For the text-containing cell, return its midpoint in [X, Y] coordinate format. 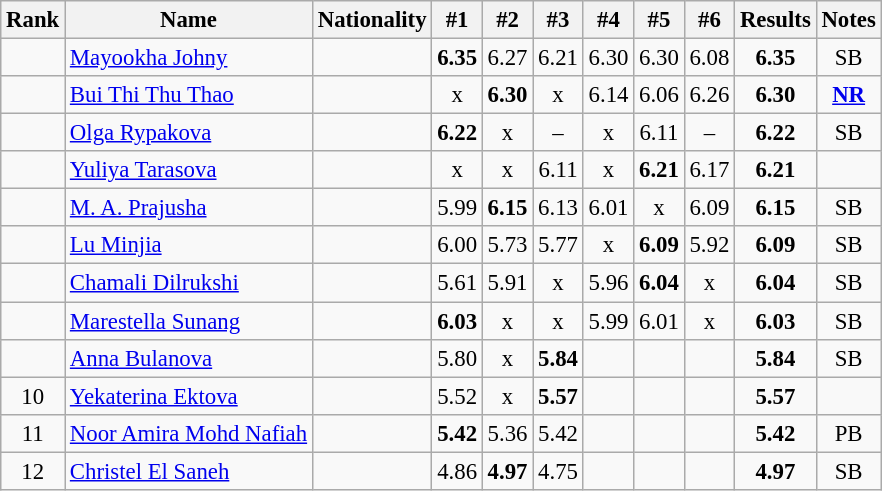
Olga Rypakova [189, 133]
NR [848, 95]
Rank [33, 20]
4.75 [558, 471]
5.80 [457, 358]
5.91 [507, 283]
#2 [507, 20]
Bui Thi Thu Thao [189, 95]
Results [776, 20]
Marestella Sunang [189, 321]
Noor Amira Mohd Nafiah [189, 433]
#4 [608, 20]
6.14 [608, 95]
5.36 [507, 433]
Christel El Saneh [189, 471]
Yekaterina Ektova [189, 396]
#6 [709, 20]
M. A. Prajusha [189, 208]
6.06 [659, 95]
5.73 [507, 245]
Nationality [372, 20]
Yuliya Tarasova [189, 170]
5.77 [558, 245]
5.92 [709, 245]
Notes [848, 20]
6.17 [709, 170]
10 [33, 396]
Chamali Dilrukshi [189, 283]
6.27 [507, 58]
PB [848, 433]
12 [33, 471]
5.61 [457, 283]
6.08 [709, 58]
11 [33, 433]
#5 [659, 20]
#1 [457, 20]
Lu Minjia [189, 245]
Name [189, 20]
5.96 [608, 283]
6.00 [457, 245]
Anna Bulanova [189, 358]
#3 [558, 20]
5.52 [457, 396]
6.26 [709, 95]
4.86 [457, 471]
Mayookha Johny [189, 58]
6.13 [558, 208]
